Detect which cell encompasses the target text, then output its (x, y) center coordinate. 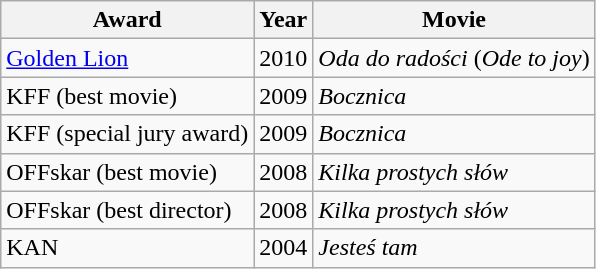
OFFskar (best director) (128, 210)
Movie (454, 20)
Golden Lion (128, 58)
2004 (284, 248)
Oda do radości (Ode to joy) (454, 58)
OFFskar (best movie) (128, 172)
Year (284, 20)
Award (128, 20)
KFF (best movie) (128, 96)
KFF (special jury award) (128, 134)
KAN (128, 248)
Jesteś tam (454, 248)
2010 (284, 58)
